Determine the [X, Y] coordinate at the center of the cell enclosing the given text.  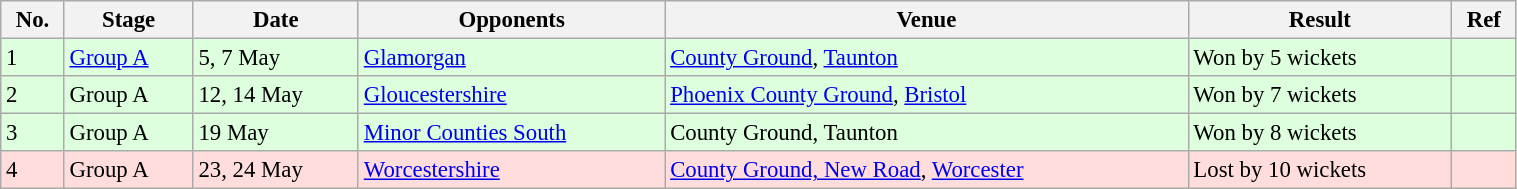
Glamorgan [511, 58]
1 [32, 58]
No. [32, 20]
12, 14 May [276, 95]
Lost by 10 wickets [1320, 170]
3 [32, 133]
Gloucestershire [511, 95]
Phoenix County Ground, Bristol [926, 95]
Date [276, 20]
Won by 8 wickets [1320, 133]
19 May [276, 133]
Won by 5 wickets [1320, 58]
Won by 7 wickets [1320, 95]
Stage [128, 20]
County Ground, New Road, Worcester [926, 170]
4 [32, 170]
2 [32, 95]
Ref [1484, 20]
Venue [926, 20]
Opponents [511, 20]
Minor Counties South [511, 133]
5, 7 May [276, 58]
Result [1320, 20]
Worcestershire [511, 170]
23, 24 May [276, 170]
